Extract the (x, y) coordinate from the center of the cell holding the provided text.  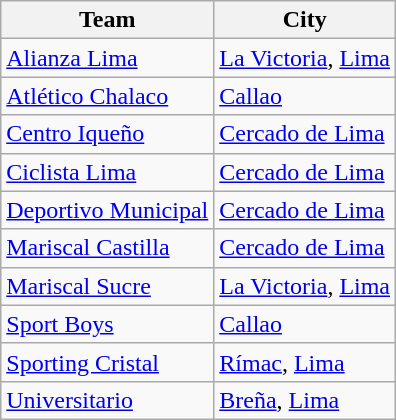
Team (108, 20)
Mariscal Castilla (108, 248)
Mariscal Sucre (108, 286)
Alianza Lima (108, 58)
Rímac, Lima (305, 362)
Atlético Chalaco (108, 96)
City (305, 20)
Sport Boys (108, 324)
Ciclista Lima (108, 172)
Centro Iqueño (108, 134)
Universitario (108, 400)
Breña, Lima (305, 400)
Sporting Cristal (108, 362)
Deportivo Municipal (108, 210)
